Return (X, Y) of the center of cell containing provided text 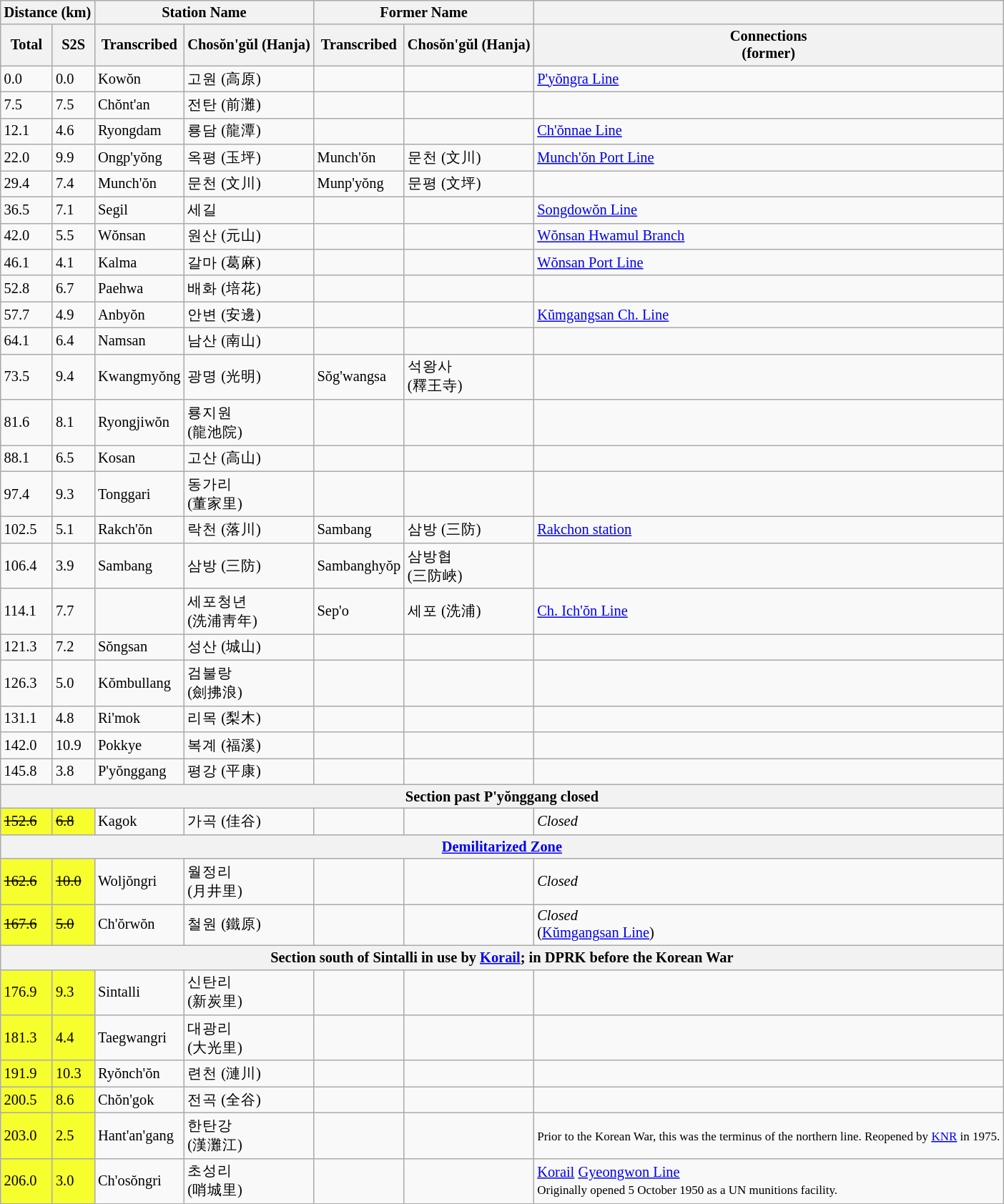
114.1 (26, 611)
Wŏnsan Port Line (768, 262)
초성리(哨城里) (249, 1181)
Closed(Kŭmgangsan Line) (768, 924)
81.6 (26, 423)
룡담 (龍潭) (249, 132)
광명 (光明) (249, 377)
S2S (73, 45)
106.4 (26, 566)
전탄 (前灘) (249, 104)
64.1 (26, 340)
Ongp'yŏng (139, 157)
152.6 (26, 821)
88.1 (26, 458)
3.9 (73, 566)
10.0 (73, 882)
Ryongdam (139, 132)
Kwangmyŏng (139, 377)
9.4 (73, 377)
Ch'ŏnnae Line (768, 132)
176.9 (26, 992)
57.7 (26, 315)
Total (26, 45)
문평 (文坪) (469, 183)
Ri'mok (139, 719)
리목 (梨木) (249, 719)
Section south of Sintalli in use by Korail; in DPRK before the Korean War (502, 957)
Tonggari (139, 494)
갈마 (葛麻) (249, 262)
Kagok (139, 821)
Kalma (139, 262)
7.7 (73, 611)
P'yŏnggang (139, 771)
206.0 (26, 1181)
10.9 (73, 745)
고원 (高原) (249, 79)
3.8 (73, 771)
4.8 (73, 719)
남산 (南山) (249, 340)
6.7 (73, 289)
126.3 (26, 683)
Demilitarized Zone (502, 847)
46.1 (26, 262)
181.3 (26, 1037)
검불랑(劍拂浪) (249, 683)
P'yŏngra Line (768, 79)
성산 (城山) (249, 646)
29.4 (26, 183)
167.6 (26, 924)
Sambanghyŏp (359, 566)
고산 (高山) (249, 458)
36.5 (26, 210)
전곡 (全谷) (249, 1100)
Munch'ŏn Port Line (768, 157)
Station Name (205, 12)
22.0 (26, 157)
2.5 (73, 1135)
원산 (元山) (249, 236)
191.9 (26, 1074)
4.6 (73, 132)
Kŭmgangsan Ch. Line (768, 315)
대광리(大光里) (249, 1037)
련천 (漣川) (249, 1074)
락천 (落川) (249, 529)
131.1 (26, 719)
Korail Gyeongwon LineOriginally opened 5 October 1950 as a UN munitions facility. (768, 1181)
석왕사(釋王寺) (469, 377)
6.4 (73, 340)
신탄리(新炭里) (249, 992)
4.9 (73, 315)
Hant'an'gang (139, 1135)
Paehwa (139, 289)
4.1 (73, 262)
평강 (平康) (249, 771)
7.2 (73, 646)
Kŏmbullang (139, 683)
4.4 (73, 1037)
세포 (洗浦) (469, 611)
삼방협(三防峽) (469, 566)
배화 (培花) (249, 289)
Ch'ŏrwŏn (139, 924)
203.0 (26, 1135)
Ryŏnch'ŏn (139, 1074)
Songdowŏn Line (768, 210)
월정리(月井里) (249, 882)
Pokkye (139, 745)
Distance (km) (47, 12)
Ch'osŏngri (139, 1181)
73.5 (26, 377)
세포청년(洗浦靑年) (249, 611)
안변 (安邊) (249, 315)
7.4 (73, 183)
세길 (249, 210)
Chŏnt'an (139, 104)
가곡 (佳谷) (249, 821)
Namsan (139, 340)
Taegwangri (139, 1037)
102.5 (26, 529)
8.1 (73, 423)
Section past P'yŏnggang closed (502, 796)
Rakchon station (768, 529)
10.3 (73, 1074)
9.9 (73, 157)
3.0 (73, 1181)
룡지원(龍池院) (249, 423)
Wŏnsan Hwamul Branch (768, 236)
Woljŏngri (139, 882)
Rakch'ŏn (139, 529)
200.5 (26, 1100)
Former Name (424, 12)
142.0 (26, 745)
Anbyŏn (139, 315)
Connections(former) (768, 45)
복계 (福溪) (249, 745)
162.6 (26, 882)
145.8 (26, 771)
Ryongjiwŏn (139, 423)
121.3 (26, 646)
Kosan (139, 458)
8.6 (73, 1100)
6.8 (73, 821)
5.1 (73, 529)
Sep'o (359, 611)
7.1 (73, 210)
Segil (139, 210)
Prior to the Korean War, this was the terminus of the northern line. Reopened by KNR in 1975. (768, 1135)
Sŏngsan (139, 646)
Kowŏn (139, 79)
Chŏn'gok (139, 1100)
97.4 (26, 494)
52.8 (26, 289)
6.5 (73, 458)
42.0 (26, 236)
한탄강(漢灘江) (249, 1135)
철원 (鐵原) (249, 924)
Ch. Ich'ŏn Line (768, 611)
Wŏnsan (139, 236)
Munp'yŏng (359, 183)
Sŏg'wangsa (359, 377)
동가리(董家里) (249, 494)
Sintalli (139, 992)
5.5 (73, 236)
12.1 (26, 132)
옥평 (玉坪) (249, 157)
